From the cell containing the given text, extract its center point as (X, Y) coordinate. 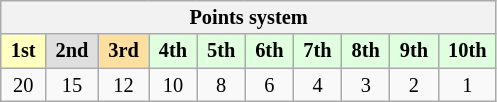
5th (221, 51)
20 (24, 85)
2 (414, 85)
6th (269, 51)
4 (317, 85)
12 (123, 85)
6 (269, 85)
8 (221, 85)
10 (173, 85)
7th (317, 51)
1 (467, 85)
8th (366, 51)
4th (173, 51)
3 (366, 85)
9th (414, 51)
1st (24, 51)
10th (467, 51)
Points system (249, 17)
15 (72, 85)
3rd (123, 51)
2nd (72, 51)
